Search for the cell housing the specified text and yield its [x, y] center coordinate. 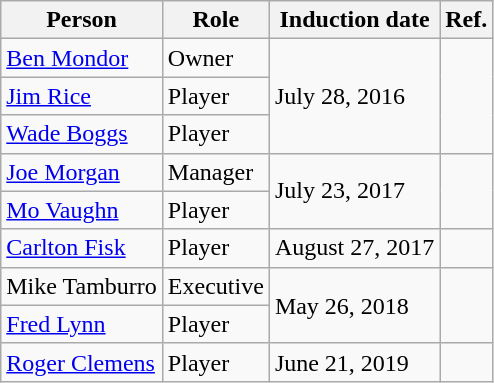
Owner [216, 58]
Ben Mondor [82, 58]
June 21, 2019 [354, 362]
Roger Clemens [82, 362]
Jim Rice [82, 96]
Carlton Fisk [82, 248]
Ref. [466, 20]
Mike Tamburro [82, 286]
Fred Lynn [82, 324]
Wade Boggs [82, 134]
May 26, 2018 [354, 305]
Role [216, 20]
July 23, 2017 [354, 191]
Person [82, 20]
Joe Morgan [82, 172]
Manager [216, 172]
August 27, 2017 [354, 248]
Mo Vaughn [82, 210]
Executive [216, 286]
Induction date [354, 20]
July 28, 2016 [354, 96]
